Return the [X, Y] coordinate for the center point of the cell that contains the specified text.  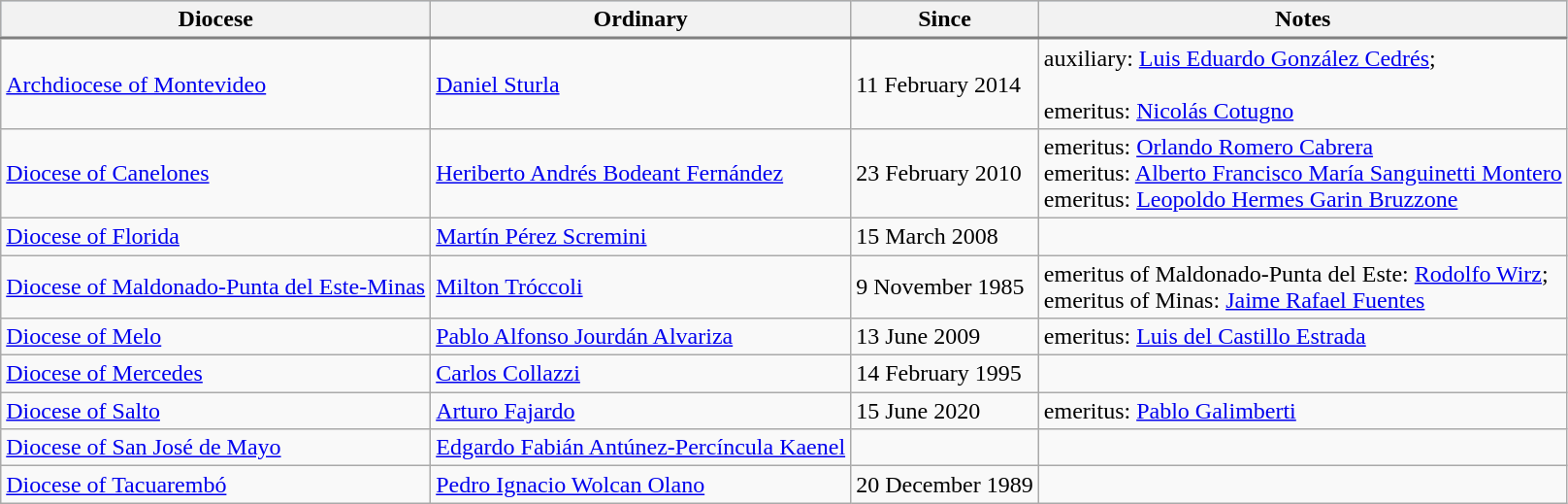
Heriberto Andrés Bodeant Fernández [640, 173]
Diocese of Mercedes [215, 374]
emeritus of Maldonado-Punta del Este: Rodolfo Wirz;emeritus of Minas: Jaime Rafael Fuentes [1302, 286]
Ordinary [640, 19]
9 November 1985 [945, 286]
Pedro Ignacio Wolcan Olano [640, 485]
auxiliary: Luis Eduardo González Cedrés;emeritus: Nicolás Cotugno [1302, 84]
Milton Tróccoli [640, 286]
emeritus: Pablo Galimberti [1302, 411]
emeritus: Orlando Romero Cabrera emeritus: Alberto Francisco María Sanguinetti Montero emeritus: Leopoldo Hermes Garin Bruzzone [1302, 173]
11 February 2014 [945, 84]
Edgardo Fabián Antúnez-Percíncula Kaenel [640, 448]
Diocese of Melo [215, 337]
23 February 2010 [945, 173]
Diocese of Tacuarembó [215, 485]
20 December 1989 [945, 485]
14 February 1995 [945, 374]
Diocese of San José de Mayo [215, 448]
Notes [1302, 19]
15 June 2020 [945, 411]
Martín Pérez Scremini [640, 236]
Diocese of Salto [215, 411]
Diocese of Maldonado-Punta del Este-Minas [215, 286]
13 June 2009 [945, 337]
Carlos Collazzi [640, 374]
Diocese [215, 19]
Arturo Fajardo [640, 411]
Since [945, 19]
Diocese of Florida [215, 236]
emeritus: Luis del Castillo Estrada [1302, 337]
Diocese of Canelones [215, 173]
Archdiocese of Montevideo [215, 84]
Pablo Alfonso Jourdán Alvariza [640, 337]
Daniel Sturla [640, 84]
15 March 2008 [945, 236]
